Identify which cell holds the provided text, then report its (x, y) central coordinate. 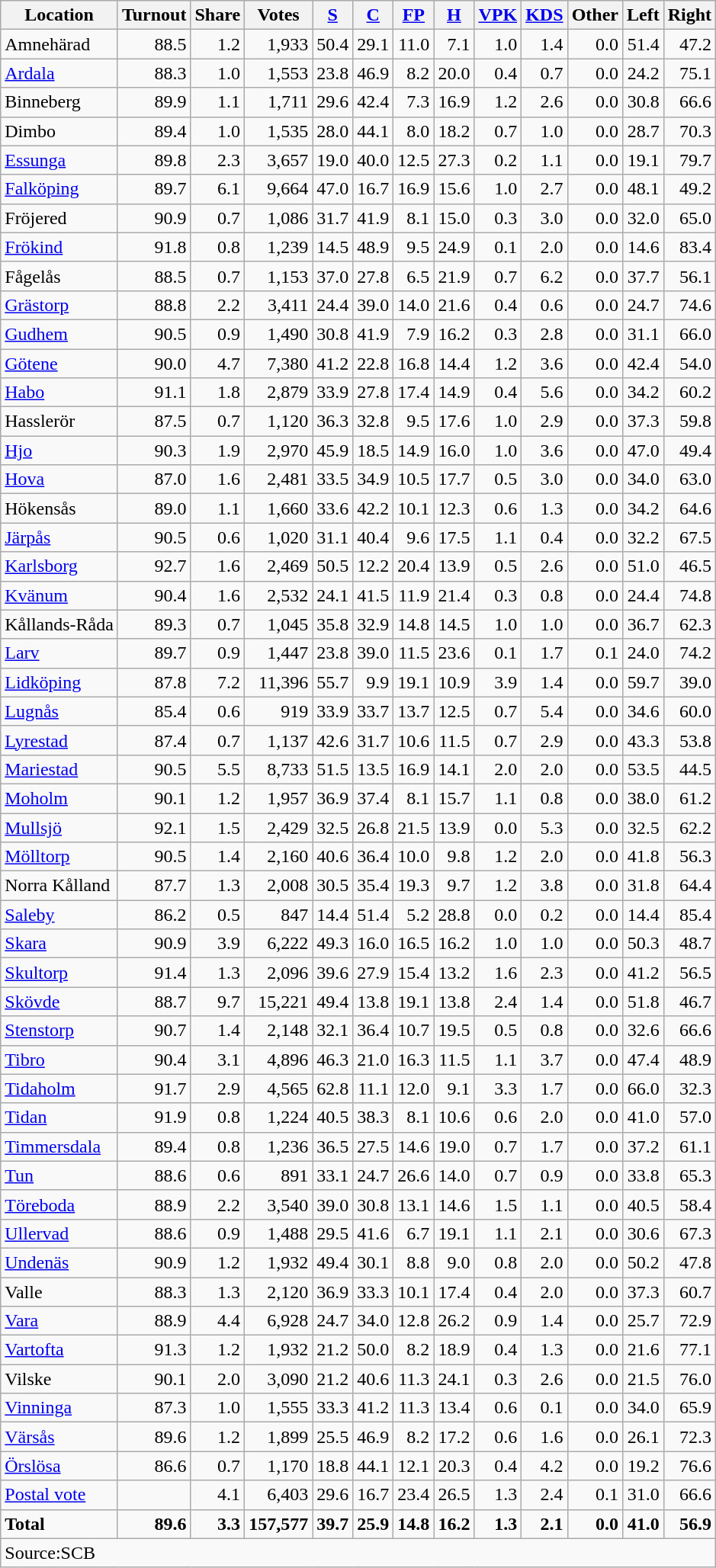
47.2 (689, 44)
9.1 (454, 1089)
13.1 (413, 1204)
24.0 (643, 653)
7.2 (218, 682)
23.6 (454, 653)
157,577 (279, 1524)
87.4 (154, 740)
12.2 (374, 566)
17.2 (454, 1437)
62.8 (332, 1089)
1,899 (279, 1437)
1,957 (279, 798)
S (332, 15)
47.8 (689, 1262)
Lugnås (59, 711)
Moholm (59, 798)
15.0 (454, 218)
1,490 (279, 334)
15.4 (413, 973)
Falköping (59, 189)
34.9 (374, 479)
Fågelås (59, 276)
27.9 (374, 973)
4.2 (544, 1466)
Left (643, 15)
3.7 (544, 1060)
1,236 (279, 1146)
Hova (59, 479)
88.7 (154, 1002)
Tidan (59, 1117)
1,153 (279, 276)
Götene (59, 364)
70.3 (689, 131)
Ullervad (59, 1233)
25.7 (643, 1321)
1.8 (218, 393)
27.3 (454, 160)
Fröjered (59, 218)
2,429 (279, 827)
11.0 (413, 44)
60.7 (689, 1292)
25.5 (332, 1437)
H (454, 15)
59.7 (643, 682)
6.5 (413, 276)
KDS (544, 15)
Skara (59, 944)
36.7 (643, 624)
1,555 (279, 1408)
4,565 (279, 1089)
8,733 (279, 769)
919 (279, 711)
Mariestad (59, 769)
53.8 (689, 740)
64.6 (689, 508)
7.1 (454, 44)
5.4 (544, 711)
46.3 (332, 1060)
90.0 (154, 364)
37.2 (643, 1146)
87.8 (154, 682)
42.6 (332, 740)
75.1 (689, 73)
Skultorp (59, 973)
Lidköping (59, 682)
76.6 (689, 1466)
Share (218, 15)
22.8 (374, 364)
37.0 (332, 276)
57.0 (689, 1117)
Gudhem (59, 334)
67.5 (689, 537)
Dimbo (59, 131)
32.8 (374, 422)
Värsås (59, 1437)
50.3 (643, 944)
19.3 (413, 886)
30.5 (332, 886)
Hökensås (59, 508)
40.0 (374, 160)
51.5 (332, 769)
11,396 (279, 682)
37.7 (643, 276)
8.0 (413, 131)
3.1 (218, 1060)
79.7 (689, 160)
87.0 (154, 479)
62.3 (689, 624)
Vilske (59, 1379)
2,970 (279, 451)
58.4 (689, 1204)
18.8 (332, 1466)
30.6 (643, 1233)
2,469 (279, 566)
1,711 (279, 102)
89.8 (154, 160)
38.3 (374, 1117)
27.5 (374, 1146)
24.2 (643, 73)
24.9 (454, 247)
Kvänum (59, 595)
14.1 (454, 769)
Right (689, 15)
41.8 (643, 857)
76.0 (689, 1379)
41.5 (374, 595)
10.7 (413, 1031)
1,933 (279, 44)
91.8 (154, 247)
51.8 (643, 1002)
1,553 (279, 73)
83.4 (689, 247)
10.9 (454, 682)
FP (413, 15)
3,411 (279, 305)
86.2 (154, 915)
4.4 (218, 1321)
6.7 (413, 1233)
26.5 (454, 1495)
5.3 (544, 827)
3,090 (279, 1379)
Habo (59, 393)
60.2 (689, 393)
Frökind (59, 247)
55.7 (332, 682)
31.8 (643, 886)
6,222 (279, 944)
53.5 (643, 769)
91.3 (154, 1350)
6,403 (279, 1495)
51.0 (643, 566)
34.6 (643, 711)
1.9 (218, 451)
2,160 (279, 857)
Vartofta (59, 1350)
25.9 (374, 1524)
2,120 (279, 1292)
9.9 (374, 682)
74.2 (689, 653)
33.5 (332, 479)
Vinninga (59, 1408)
2,532 (279, 595)
32.6 (643, 1031)
91.9 (154, 1117)
5.5 (218, 769)
64.4 (689, 886)
Tun (59, 1175)
16.5 (413, 944)
33.7 (374, 711)
9.8 (454, 857)
Tidaholm (59, 1089)
7.3 (413, 102)
65.0 (689, 218)
50.5 (332, 566)
18.2 (454, 131)
31.0 (643, 1495)
13.2 (454, 973)
Mullsjö (59, 827)
46.7 (689, 1002)
63.0 (689, 479)
4,896 (279, 1060)
33.8 (643, 1175)
21.9 (454, 276)
29.5 (332, 1233)
21.0 (374, 1060)
26.6 (413, 1175)
26.2 (454, 1321)
10.0 (413, 857)
8.8 (413, 1262)
92.1 (154, 827)
74.8 (689, 595)
32.1 (332, 1031)
59.8 (689, 422)
18.9 (454, 1350)
Source:SCB (358, 1553)
Kållands-Råda (59, 624)
72.9 (689, 1321)
45.9 (332, 451)
Järpås (59, 537)
91.4 (154, 973)
13.5 (374, 769)
7.9 (413, 334)
54.0 (689, 364)
12.0 (413, 1089)
50.2 (643, 1262)
5.6 (544, 393)
56.3 (689, 857)
1,020 (279, 537)
28.8 (454, 915)
1,137 (279, 740)
9,664 (279, 189)
891 (279, 1175)
20.4 (413, 566)
9.0 (454, 1262)
Total (59, 1524)
56.5 (689, 973)
Mölltorp (59, 857)
89.3 (154, 624)
77.1 (689, 1350)
1,660 (279, 508)
20.3 (454, 1466)
17.5 (454, 537)
Larv (59, 653)
1,239 (279, 247)
VPK (498, 15)
3,657 (279, 160)
Vara (59, 1321)
62.2 (689, 827)
Undenäs (59, 1262)
Essunga (59, 160)
12.1 (413, 1466)
19.2 (643, 1466)
16.3 (413, 1060)
21.4 (454, 595)
Stenstorp (59, 1031)
Timmersdala (59, 1146)
1,086 (279, 218)
1,447 (279, 653)
1,224 (279, 1117)
86.6 (154, 1466)
12.8 (413, 1321)
Tibro (59, 1060)
67.3 (689, 1233)
6.1 (218, 189)
32.0 (643, 218)
44.5 (689, 769)
87.5 (154, 422)
1,488 (279, 1233)
Binneberg (59, 102)
1,170 (279, 1466)
13.4 (454, 1408)
92.7 (154, 566)
16.8 (413, 364)
48.7 (689, 944)
88.8 (154, 305)
36.5 (332, 1146)
28.0 (332, 131)
29.1 (374, 44)
19.5 (454, 1031)
39.6 (332, 973)
17.6 (454, 422)
39.7 (332, 1524)
48.1 (643, 189)
50.4 (332, 44)
2.7 (544, 189)
Location (59, 15)
2.8 (544, 334)
2,148 (279, 1031)
60.0 (689, 711)
91.1 (154, 393)
3.8 (544, 886)
35.8 (332, 624)
74.6 (689, 305)
87.7 (154, 886)
91.7 (154, 1089)
17.7 (454, 479)
Other (595, 15)
11.1 (374, 1089)
Grästorp (59, 305)
61.2 (689, 798)
33.6 (332, 508)
5.2 (413, 915)
Norra Kålland (59, 886)
1,045 (279, 624)
56.1 (689, 276)
26.1 (643, 1437)
35.4 (374, 886)
11.9 (413, 595)
4.7 (218, 364)
90.7 (154, 1031)
37.4 (374, 798)
2,879 (279, 393)
4.1 (218, 1495)
56.9 (689, 1524)
61.1 (689, 1146)
Hasslerör (59, 422)
89.0 (154, 508)
3,540 (279, 1204)
20.0 (454, 73)
15.7 (454, 798)
C (374, 15)
Skövde (59, 1002)
15.6 (454, 189)
15,221 (279, 1002)
42.2 (374, 508)
50.0 (374, 1350)
90.3 (154, 451)
1,535 (279, 131)
26.8 (374, 827)
40.4 (374, 537)
7,380 (279, 364)
18.5 (374, 451)
46.5 (689, 566)
6,928 (279, 1321)
9.6 (413, 537)
65.9 (689, 1408)
Örslösa (59, 1466)
2,008 (279, 886)
72.3 (689, 1437)
Valle (59, 1292)
10.5 (413, 479)
30.1 (374, 1262)
Hjo (59, 451)
Töreboda (59, 1204)
89.9 (154, 102)
Ardala (59, 73)
36.3 (332, 422)
Turnout (154, 15)
1,120 (279, 422)
23.4 (413, 1495)
2,096 (279, 973)
32.3 (689, 1089)
Votes (279, 15)
Karlsborg (59, 566)
49.2 (689, 189)
33.1 (332, 1175)
13.7 (413, 711)
49.3 (332, 944)
47.4 (643, 1060)
Saleby (59, 915)
28.7 (643, 131)
Amnehärad (59, 44)
32.9 (374, 624)
12.3 (454, 508)
847 (279, 915)
6.2 (544, 276)
2,481 (279, 479)
32.2 (643, 537)
Lyrestad (59, 740)
38.0 (643, 798)
43.3 (643, 740)
65.3 (689, 1175)
87.3 (154, 1408)
41.6 (374, 1233)
Postal vote (59, 1495)
